Search for the cell housing the specified text and yield its [x, y] center coordinate. 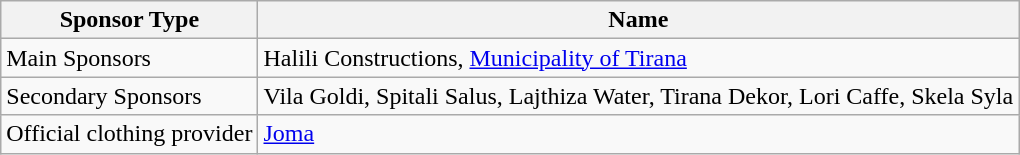
Sponsor Type [130, 20]
Secondary Sponsors [130, 96]
Official clothing provider [130, 134]
Joma [638, 134]
Halili Constructions, Municipality of Tirana [638, 58]
Vila Goldi, Spitali Salus, Lajthiza Water, Tirana Dekor, Lori Caffe, Skela Syla [638, 96]
Name [638, 20]
Main Sponsors [130, 58]
